Provide the [X, Y] coordinate of the cell's center where the given text is located.  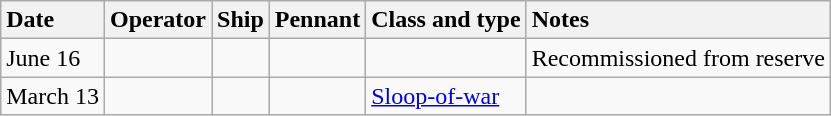
Ship [241, 20]
June 16 [53, 58]
March 13 [53, 96]
Notes [678, 20]
Recommissioned from reserve [678, 58]
Operator [158, 20]
Class and type [446, 20]
Sloop-of-war [446, 96]
Pennant [317, 20]
Date [53, 20]
